Output the [X, Y] coordinate of the center of the cell containing the given text.  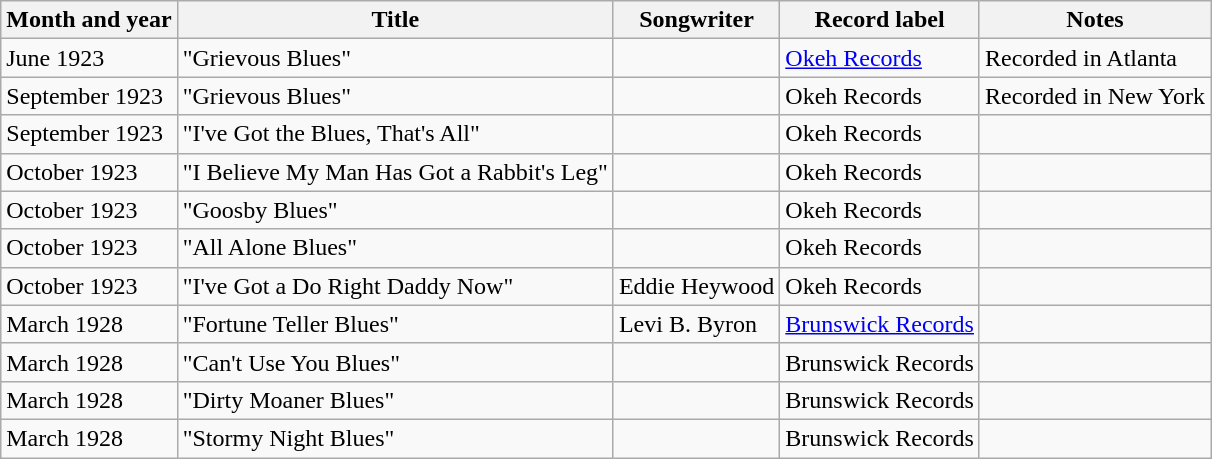
"Dirty Moaner Blues" [395, 400]
Recorded in New York [1094, 96]
June 1923 [89, 58]
Title [395, 20]
"All Alone Blues" [395, 248]
"Can't Use You Blues" [395, 362]
"Fortune Teller Blues" [395, 324]
Month and year [89, 20]
"I Believe My Man Has Got a Rabbit's Leg" [395, 172]
"Goosby Blues" [395, 210]
Eddie Heywood [696, 286]
"Stormy Night Blues" [395, 438]
"I've Got the Blues, That's All" [395, 134]
Levi B. Byron [696, 324]
Notes [1094, 20]
Songwriter [696, 20]
Recorded in Atlanta [1094, 58]
Record label [880, 20]
"I've Got a Do Right Daddy Now" [395, 286]
